From the cell containing the given text, extract its center point as [X, Y] coordinate. 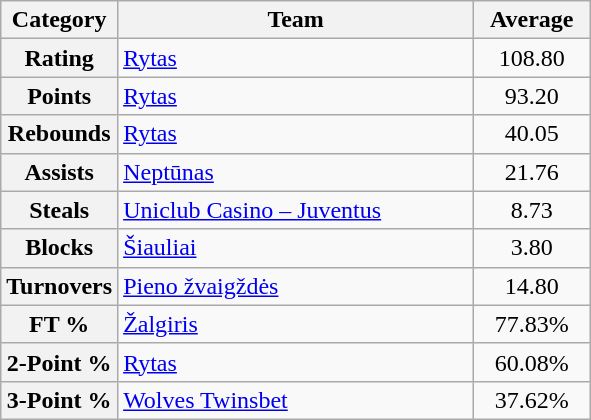
Steals [60, 210]
Category [60, 20]
Points [60, 96]
93.20 [532, 96]
Blocks [60, 248]
3.80 [532, 248]
Turnovers [60, 286]
Žalgiris [296, 324]
Rating [60, 58]
Šiauliai [296, 248]
Assists [60, 172]
60.08% [532, 362]
108.80 [532, 58]
Team [296, 20]
77.83% [532, 324]
Pieno žvaigždės [296, 286]
Rebounds [60, 134]
14.80 [532, 286]
40.05 [532, 134]
Wolves Twinsbet [296, 400]
8.73 [532, 210]
37.62% [532, 400]
2-Point % [60, 362]
Average [532, 20]
3-Point % [60, 400]
Neptūnas [296, 172]
Uniclub Casino – Juventus [296, 210]
FT % [60, 324]
21.76 [532, 172]
